Determine the [x, y] coordinate at the center of the cell enclosing the given text.  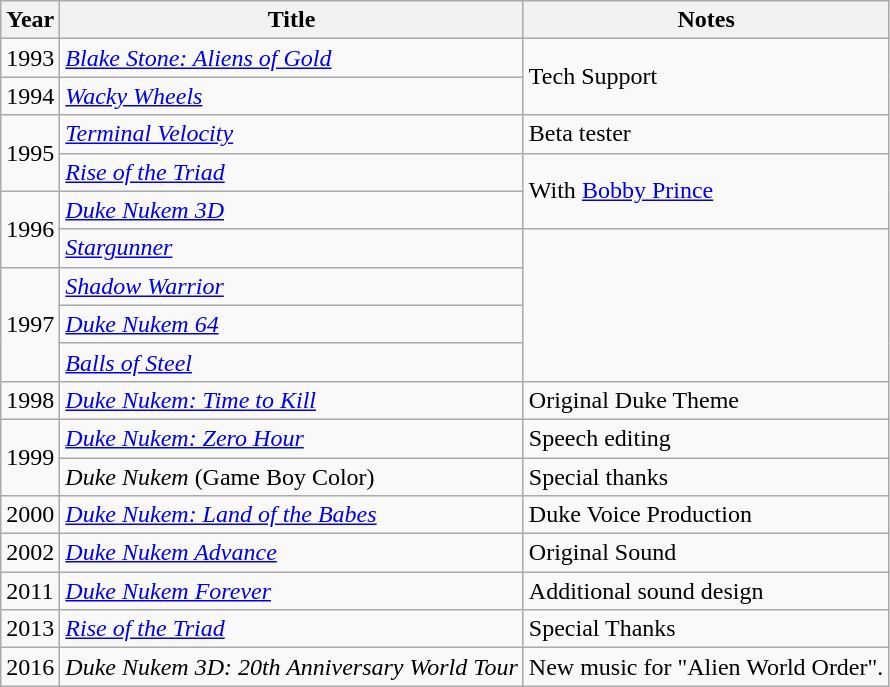
Original Duke Theme [706, 400]
Blake Stone: Aliens of Gold [292, 58]
1998 [30, 400]
Additional sound design [706, 591]
Duke Nukem Forever [292, 591]
With Bobby Prince [706, 191]
Title [292, 20]
Year [30, 20]
1997 [30, 324]
2002 [30, 553]
Stargunner [292, 248]
Duke Nukem: Time to Kill [292, 400]
Duke Voice Production [706, 515]
New music for "Alien World Order". [706, 667]
Balls of Steel [292, 362]
Special thanks [706, 477]
Duke Nukem 3D [292, 210]
2013 [30, 629]
Notes [706, 20]
Shadow Warrior [292, 286]
Original Sound [706, 553]
Duke Nukem 64 [292, 324]
Duke Nukem 3D: 20th Anniversary World Tour [292, 667]
1999 [30, 457]
2011 [30, 591]
1994 [30, 96]
Speech editing [706, 438]
1996 [30, 229]
2000 [30, 515]
Duke Nukem: Zero Hour [292, 438]
Special Thanks [706, 629]
Wacky Wheels [292, 96]
2016 [30, 667]
Tech Support [706, 77]
Duke Nukem (Game Boy Color) [292, 477]
Terminal Velocity [292, 134]
Duke Nukem Advance [292, 553]
1993 [30, 58]
Duke Nukem: Land of the Babes [292, 515]
1995 [30, 153]
Beta tester [706, 134]
